From the cell containing the given text, extract its center point as [x, y] coordinate. 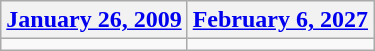
January 26, 2009 [94, 20]
February 6, 2027 [280, 20]
